Detect which cell encompasses the target text, then output its (X, Y) center coordinate. 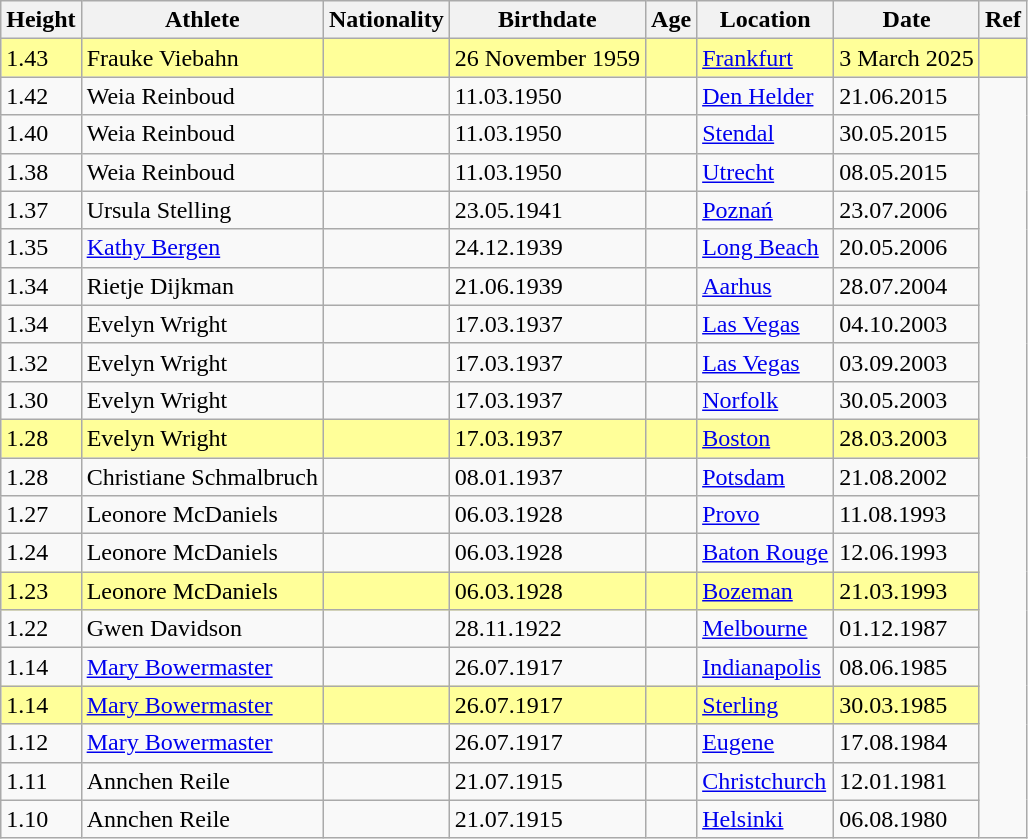
Gwen Davidson (202, 629)
23.05.1941 (547, 210)
1.24 (41, 553)
Age (672, 20)
Helsinki (766, 819)
1.27 (41, 515)
08.05.2015 (907, 172)
Athlete (202, 20)
Provo (766, 515)
Eugene (766, 743)
28.11.1922 (547, 629)
Location (766, 20)
30.03.1985 (907, 705)
Long Beach (766, 248)
12.06.1993 (907, 553)
Potsdam (766, 477)
08.01.1937 (547, 477)
Baton Rouge (766, 553)
30.05.2003 (907, 400)
Date (907, 20)
1.10 (41, 819)
Bozeman (766, 591)
Utrecht (766, 172)
12.01.1981 (907, 781)
11.08.1993 (907, 515)
1.22 (41, 629)
03.09.2003 (907, 362)
Ref (1002, 20)
Den Helder (766, 96)
04.10.2003 (907, 324)
Indianapolis (766, 667)
26 November 1959 (547, 58)
1.42 (41, 96)
30.05.2015 (907, 134)
24.12.1939 (547, 248)
1.40 (41, 134)
Melbourne (766, 629)
1.12 (41, 743)
Poznań (766, 210)
1.37 (41, 210)
1.30 (41, 400)
08.06.1985 (907, 667)
Christiane Schmalbruch (202, 477)
21.06.2015 (907, 96)
20.05.2006 (907, 248)
21.06.1939 (547, 286)
Boston (766, 438)
1.38 (41, 172)
Frauke Viebahn (202, 58)
Aarhus (766, 286)
Nationality (386, 20)
28.03.2003 (907, 438)
Frankfurt (766, 58)
28.07.2004 (907, 286)
06.08.1980 (907, 819)
Ursula Stelling (202, 210)
Rietje Dijkman (202, 286)
1.43 (41, 58)
1.23 (41, 591)
01.12.1987 (907, 629)
Birthdate (547, 20)
Norfolk (766, 400)
Stendal (766, 134)
Kathy Bergen (202, 248)
23.07.2006 (907, 210)
3 March 2025 (907, 58)
17.08.1984 (907, 743)
1.35 (41, 248)
21.03.1993 (907, 591)
1.11 (41, 781)
Height (41, 20)
Christchurch (766, 781)
21.08.2002 (907, 477)
Sterling (766, 705)
1.32 (41, 362)
